Extract the [x, y] coordinate from the center of the cell holding the provided text.  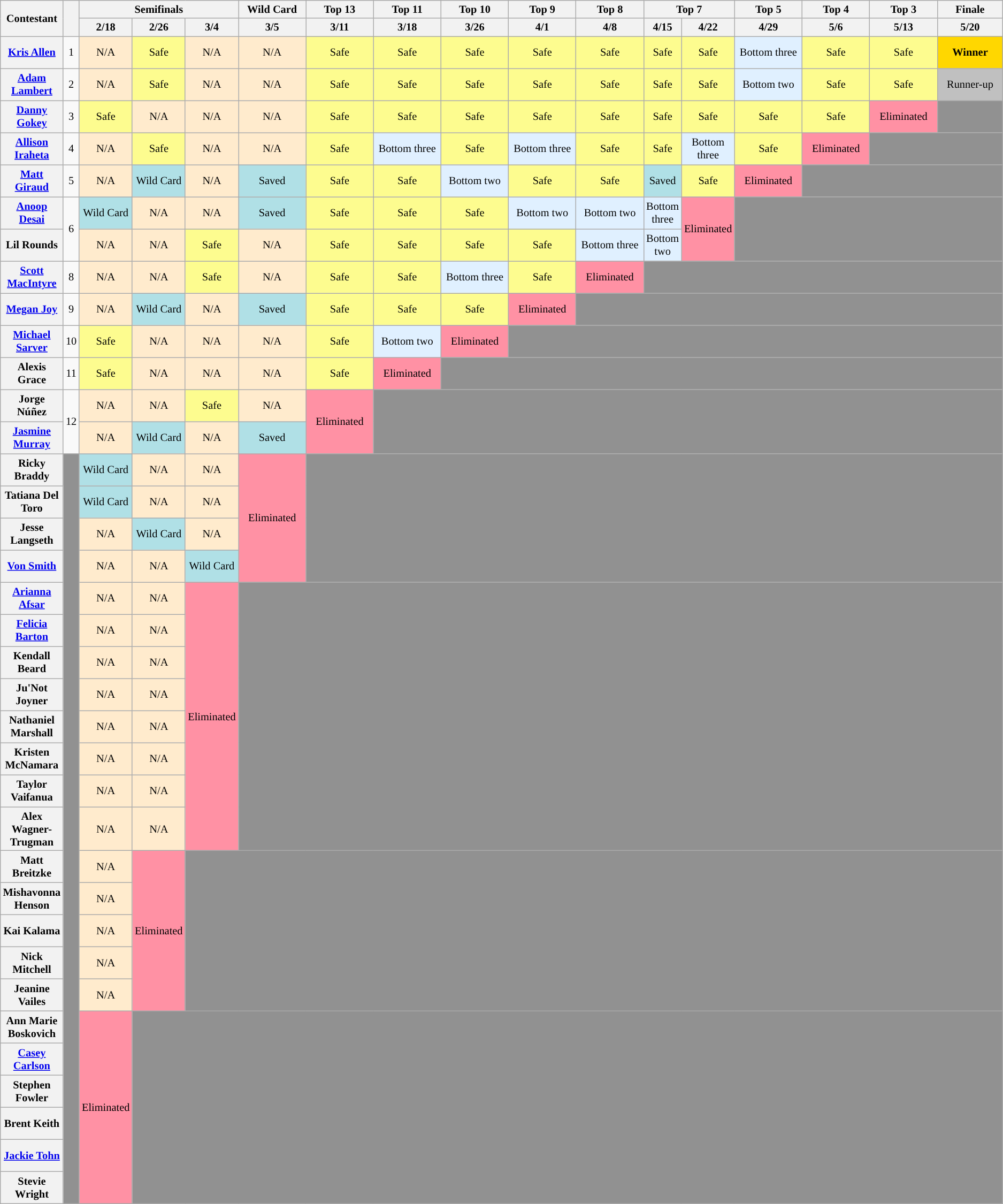
Jesse Langseth [32, 534]
Top 8 [610, 9]
Nathaniel Marshall [32, 727]
Matt Giraud [32, 181]
Stevie Wright [32, 1187]
12 [71, 422]
Kendall Beard [32, 662]
4 [71, 149]
Stephen Fowler [32, 1091]
Von Smith [32, 566]
3/26 [474, 27]
3/11 [340, 27]
5 [71, 181]
Top 9 [542, 9]
5/13 [904, 27]
Top 10 [474, 9]
2/18 [106, 27]
3/5 [272, 27]
Danny Gokey [32, 117]
Top 5 [768, 9]
9 [71, 309]
4/22 [708, 27]
3/4 [212, 27]
Arianna Afsar [32, 598]
5/6 [836, 27]
Top 4 [836, 9]
Tatiana Del Toro [32, 502]
Taylor Vaifanua [32, 791]
Kai Kalama [32, 931]
Matt Breitzke [32, 866]
1 [71, 52]
Michael Sarver [32, 341]
Ann Marie Boskovich [32, 1027]
2 [71, 85]
Finale [970, 9]
Top 11 [407, 9]
3/18 [407, 27]
4/15 [662, 27]
3 [71, 117]
Adam Lambert [32, 85]
4/8 [610, 27]
10 [71, 341]
11 [71, 374]
8 [71, 277]
Lil Rounds [32, 245]
Top 7 [689, 9]
4/29 [768, 27]
6 [71, 229]
Contestant [32, 18]
Alex Wagner-Trugman [32, 829]
Casey Carlson [32, 1059]
Top 3 [904, 9]
2/26 [158, 27]
Kristen McNamara [32, 759]
Allison Iraheta [32, 149]
Megan Joy [32, 309]
Jasmine Murray [32, 438]
Brent Keith [32, 1123]
Alexis Grace [32, 374]
Felicia Barton [32, 630]
Anoop Desai [32, 213]
Top 13 [340, 9]
Kris Allen [32, 52]
Ju'Not Joyner [32, 695]
5/20 [970, 27]
Nick Mitchell [32, 963]
Semifinals [158, 9]
Scott MacIntyre [32, 277]
4/1 [542, 27]
Mishavonna Henson [32, 898]
Ricky Braddy [32, 470]
Winner [970, 52]
Runner-up [970, 85]
Jackie Tohn [32, 1155]
Jeanine Vailes [32, 995]
Jorge Núñez [32, 406]
